From the cell containing the given text, extract its center point as (x, y) coordinate. 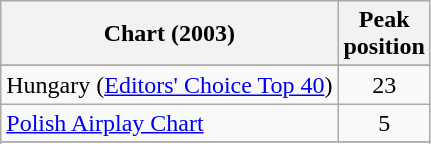
5 (384, 123)
Polish Airplay Chart (170, 123)
Peakposition (384, 34)
Chart (2003) (170, 34)
Hungary (Editors' Choice Top 40) (170, 85)
23 (384, 85)
